Find where the given text appears and provide that cell's center as (X, Y) coordinate. 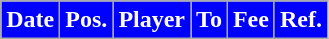
To (210, 20)
Pos. (86, 20)
Date (30, 20)
Player (152, 20)
Ref. (300, 20)
Fee (250, 20)
